Capture the cell that displays the provided text and extract its (X, Y) central coordinate. 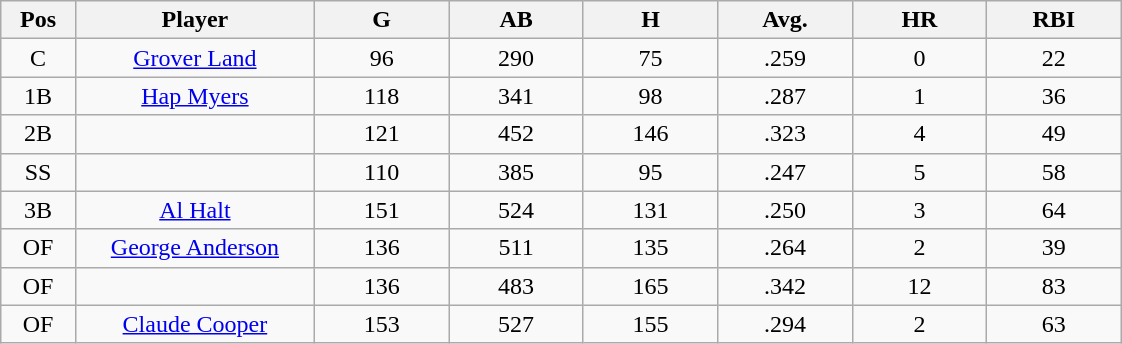
3 (919, 210)
118 (381, 96)
Pos (38, 20)
341 (516, 96)
.342 (785, 286)
RBI (1054, 20)
511 (516, 248)
135 (650, 248)
483 (516, 286)
95 (650, 172)
110 (381, 172)
146 (650, 134)
.287 (785, 96)
Hap Myers (194, 96)
C (38, 58)
Claude Cooper (194, 324)
1 (919, 96)
22 (1054, 58)
64 (1054, 210)
Grover Land (194, 58)
49 (1054, 134)
5 (919, 172)
153 (381, 324)
39 (1054, 248)
131 (650, 210)
527 (516, 324)
Player (194, 20)
1B (38, 96)
.259 (785, 58)
HR (919, 20)
AB (516, 20)
.247 (785, 172)
452 (516, 134)
Avg. (785, 20)
2B (38, 134)
83 (1054, 286)
H (650, 20)
75 (650, 58)
58 (1054, 172)
3B (38, 210)
.294 (785, 324)
165 (650, 286)
SS (38, 172)
0 (919, 58)
36 (1054, 96)
Al Halt (194, 210)
12 (919, 286)
98 (650, 96)
63 (1054, 324)
151 (381, 210)
121 (381, 134)
.250 (785, 210)
155 (650, 324)
524 (516, 210)
.323 (785, 134)
385 (516, 172)
96 (381, 58)
290 (516, 58)
.264 (785, 248)
G (381, 20)
4 (919, 134)
George Anderson (194, 248)
